Capture the cell that displays the provided text and extract its [X, Y] central coordinate. 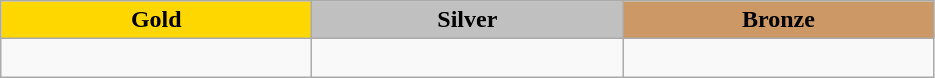
Gold [156, 20]
Bronze [778, 20]
Silver [468, 20]
